Capture the cell that displays the provided text and extract its [x, y] central coordinate. 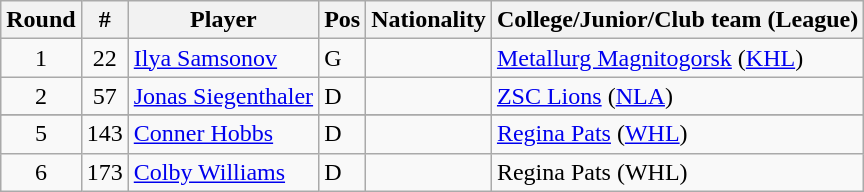
Conner Hobbs [223, 134]
ZSC Lions (NLA) [677, 96]
Jonas Siegenthaler [223, 96]
173 [104, 172]
2 [41, 96]
Metallurg Magnitogorsk (KHL) [677, 58]
143 [104, 134]
Player [223, 20]
57 [104, 96]
6 [41, 172]
Round [41, 20]
1 [41, 58]
Ilya Samsonov [223, 58]
Colby Williams [223, 172]
Pos [342, 20]
Nationality [429, 20]
5 [41, 134]
22 [104, 58]
# [104, 20]
G [342, 58]
College/Junior/Club team (League) [677, 20]
